Search for the cell housing the specified text and yield its [X, Y] center coordinate. 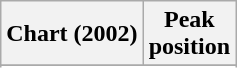
Chart (2002) [72, 34]
Peakposition [189, 34]
